For the text-containing cell, return its midpoint in (x, y) coordinate format. 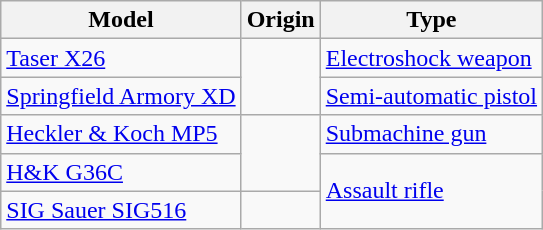
Model (121, 20)
Origin (280, 20)
Springfield Armory XD (121, 96)
Assault rifle (431, 191)
Heckler & Koch MP5 (121, 134)
Type (431, 20)
Submachine gun (431, 134)
H&K G36C (121, 172)
SIG Sauer SIG516 (121, 210)
Semi-automatic pistol (431, 96)
Electroshock weapon (431, 58)
Taser X26 (121, 58)
